Locate the cell with the specified text and output its (x, y) center coordinate. 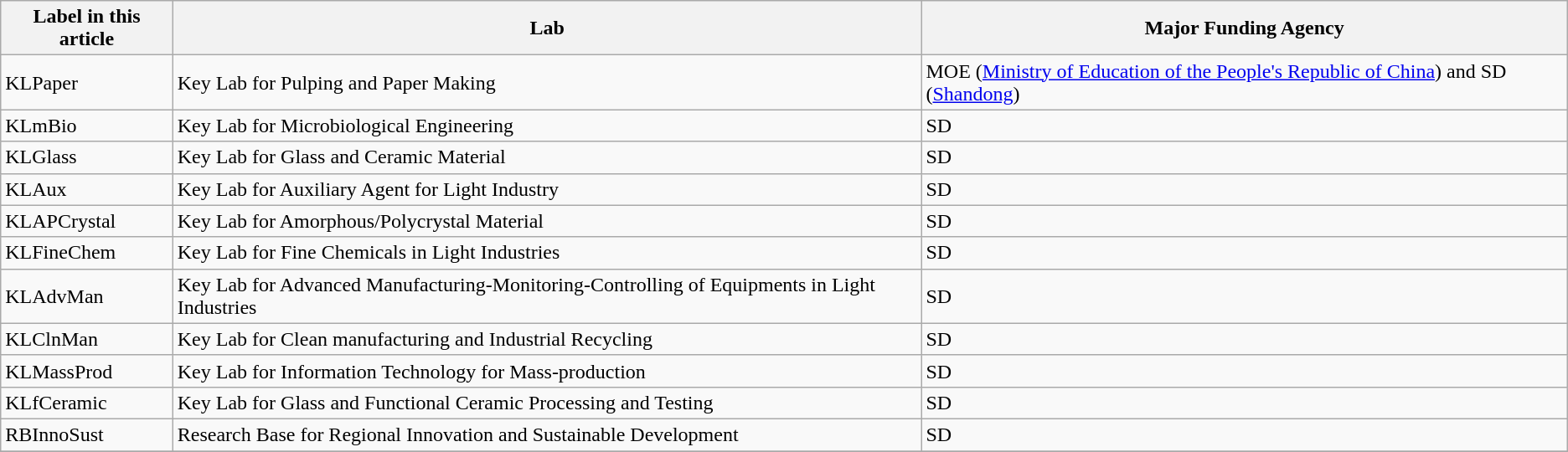
Major Funding Agency (1245, 28)
Key Lab for Clean manufacturing and Industrial Recycling (547, 339)
Key Lab for Advanced Manufacturing-Monitoring-Controlling of Equipments in Light Industries (547, 296)
Key Lab for Microbiological Engineering (547, 126)
KLMassProd (87, 371)
Key Lab for Amorphous/Polycrystal Material (547, 221)
Research Base for Regional Innovation and Sustainable Development (547, 434)
KLPaper (87, 82)
Key Lab for Fine Chemicals in Light Industries (547, 253)
Key Lab for Information Technology for Mass-production (547, 371)
KLAux (87, 189)
KLfCeramic (87, 403)
MOE (Ministry of Education of the People's Republic of China) and SD (Shandong) (1245, 82)
Key Lab for Pulping and Paper Making (547, 82)
Key Lab for Glass and Functional Ceramic Processing and Testing (547, 403)
KLGlass (87, 157)
Label in this article (87, 28)
Key Lab for Glass and Ceramic Material (547, 157)
KLClnMan (87, 339)
KLAdvMan (87, 296)
Lab (547, 28)
KLAPCrystal (87, 221)
RBInnoSust (87, 434)
KLmBio (87, 126)
Key Lab for Auxiliary Agent for Light Industry (547, 189)
KLFineChem (87, 253)
